Return [x, y] of the center of cell containing provided text 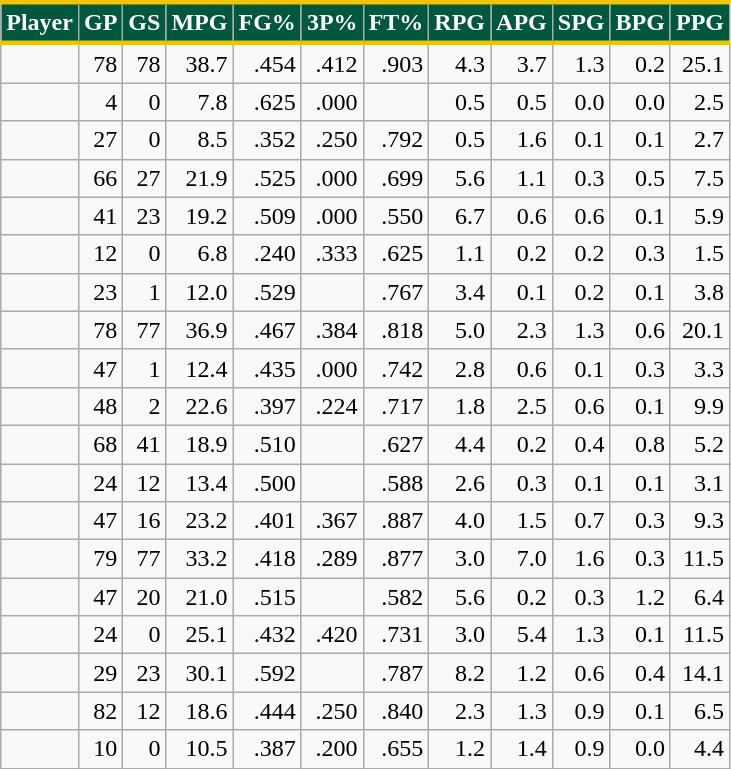
1.8 [460, 406]
.435 [267, 368]
.525 [267, 178]
5.4 [522, 635]
.592 [267, 673]
BPG [640, 22]
.529 [267, 292]
21.9 [200, 178]
Player [40, 22]
FG% [267, 22]
18.6 [200, 711]
2 [144, 406]
14.1 [700, 673]
6.5 [700, 711]
.509 [267, 216]
.432 [267, 635]
0.7 [581, 521]
22.6 [200, 406]
.767 [396, 292]
7.8 [200, 102]
.444 [267, 711]
GS [144, 22]
6.4 [700, 597]
8.2 [460, 673]
.588 [396, 483]
.352 [267, 140]
6.7 [460, 216]
.627 [396, 444]
.420 [332, 635]
FT% [396, 22]
3.1 [700, 483]
5.0 [460, 330]
20.1 [700, 330]
APG [522, 22]
5.9 [700, 216]
4.3 [460, 63]
20 [144, 597]
7.5 [700, 178]
3P% [332, 22]
36.9 [200, 330]
.367 [332, 521]
.742 [396, 368]
30.1 [200, 673]
9.3 [700, 521]
10 [100, 749]
48 [100, 406]
.731 [396, 635]
2.7 [700, 140]
MPG [200, 22]
12.0 [200, 292]
4.0 [460, 521]
3.7 [522, 63]
3.4 [460, 292]
.333 [332, 254]
.384 [332, 330]
.655 [396, 749]
3.3 [700, 368]
12.4 [200, 368]
2.6 [460, 483]
2.8 [460, 368]
PPG [700, 22]
.200 [332, 749]
.418 [267, 559]
.787 [396, 673]
19.2 [200, 216]
38.7 [200, 63]
3.8 [700, 292]
1.4 [522, 749]
.699 [396, 178]
10.5 [200, 749]
.454 [267, 63]
68 [100, 444]
23.2 [200, 521]
21.0 [200, 597]
5.2 [700, 444]
.550 [396, 216]
.224 [332, 406]
66 [100, 178]
.582 [396, 597]
.840 [396, 711]
.397 [267, 406]
.792 [396, 140]
29 [100, 673]
.887 [396, 521]
.717 [396, 406]
82 [100, 711]
.515 [267, 597]
.500 [267, 483]
16 [144, 521]
9.9 [700, 406]
33.2 [200, 559]
.877 [396, 559]
SPG [581, 22]
.289 [332, 559]
.387 [267, 749]
.467 [267, 330]
RPG [460, 22]
.412 [332, 63]
.903 [396, 63]
.510 [267, 444]
.401 [267, 521]
7.0 [522, 559]
8.5 [200, 140]
0.8 [640, 444]
79 [100, 559]
6.8 [200, 254]
4 [100, 102]
.818 [396, 330]
.240 [267, 254]
GP [100, 22]
13.4 [200, 483]
18.9 [200, 444]
